Return [x, y] of the center of cell containing provided text 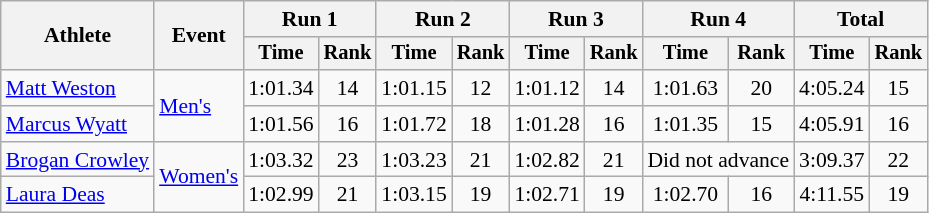
Laura Deas [78, 195]
Brogan Crowley [78, 160]
1:01.34 [280, 88]
23 [348, 160]
1:02.99 [280, 195]
20 [761, 88]
Run 4 [718, 19]
1:01.72 [414, 124]
Run 1 [310, 19]
1:01.63 [685, 88]
Total [860, 19]
1:01.15 [414, 88]
Event [198, 36]
3:09.37 [832, 160]
1:01.12 [546, 88]
Men's [198, 106]
1:03.23 [414, 160]
1:03.15 [414, 195]
1:02.71 [546, 195]
Athlete [78, 36]
1:01.35 [685, 124]
4:05.91 [832, 124]
18 [481, 124]
Women's [198, 178]
Matt Weston [78, 88]
22 [899, 160]
12 [481, 88]
Did not advance [718, 160]
1:01.28 [546, 124]
1:02.70 [685, 195]
Run 2 [442, 19]
1:03.32 [280, 160]
1:02.82 [546, 160]
Marcus Wyatt [78, 124]
4:05.24 [832, 88]
Run 3 [576, 19]
4:11.55 [832, 195]
1:01.56 [280, 124]
